Identify which cell holds the provided text, then report its (X, Y) central coordinate. 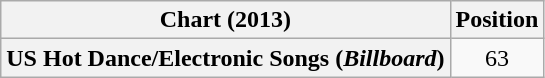
Chart (2013) (226, 20)
63 (497, 58)
US Hot Dance/Electronic Songs (Billboard) (226, 58)
Position (497, 20)
